Return the (x, y) coordinate for the center point of the cell that contains the specified text.  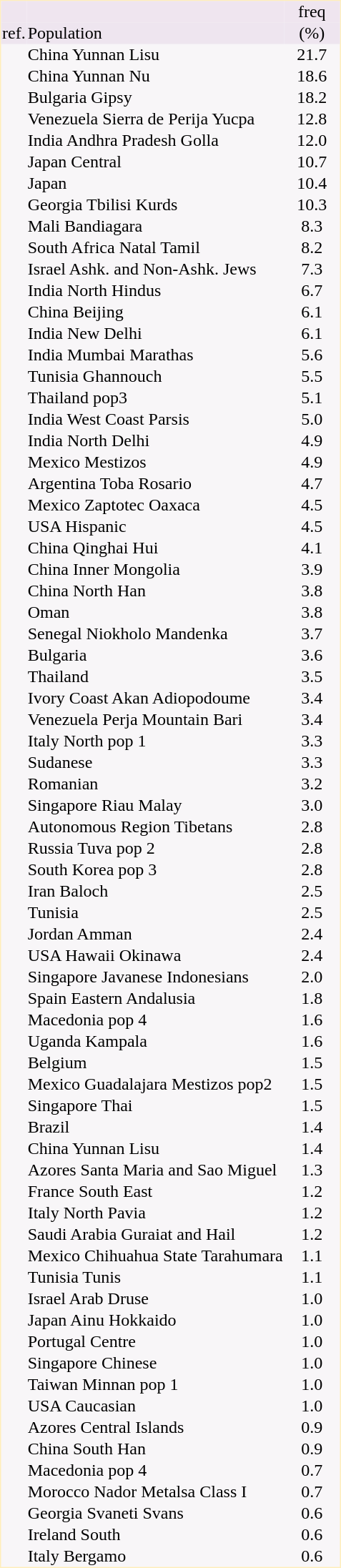
Population (155, 34)
21.7 (312, 55)
Mexico Guadalajara Mestizos pop2 (155, 1085)
Georgia Svaneti Svans (155, 1514)
Mali Bandiagara (155, 227)
Ivory Coast Akan Adiopodoume (155, 699)
Bulgaria (155, 656)
Japan (155, 184)
freq (312, 12)
Taiwan Minnan pop 1 (155, 1385)
South Korea pop 3 (155, 870)
5.0 (312, 420)
India Andhra Pradesh Golla (155, 141)
Ireland South (155, 1535)
6.7 (312, 291)
India North Delhi (155, 441)
China Yunnan Nu (155, 77)
Italy North Pavia (155, 1213)
5.5 (312, 377)
Senegal Niokholo Mandenka (155, 634)
Italy Bergamo (155, 1557)
India Mumbai Marathas (155, 355)
China South Han (155, 1449)
Uganda Kampala (155, 1042)
Spain Eastern Andalusia (155, 999)
USA Hawaii Okinawa (155, 956)
Venezuela Perja Mountain Bari (155, 720)
Romanian (155, 784)
USA Caucasian (155, 1406)
Saudi Arabia Guraiat and Hail (155, 1235)
Mexico Zaptotec Oaxaca (155, 506)
3.9 (312, 570)
Brazil (155, 1128)
3.5 (312, 677)
4.1 (312, 548)
12.8 (312, 119)
2.0 (312, 977)
Azores Santa Maria and Sao Miguel (155, 1170)
Portugal Centre (155, 1342)
China North Han (155, 591)
8.3 (312, 227)
Argentina Toba Rosario (155, 484)
4.7 (312, 484)
Japan Central (155, 162)
Singapore Chinese (155, 1364)
Mexico Chihuahua State Tarahumara (155, 1256)
18.2 (312, 98)
India West Coast Parsis (155, 420)
3.6 (312, 656)
Tunisia (155, 913)
Thailand (155, 677)
South Africa Natal Tamil (155, 248)
Bulgaria Gipsy (155, 98)
Georgia Tbilisi Kurds (155, 205)
China Beijing (155, 312)
3.2 (312, 784)
Tunisia Ghannouch (155, 377)
China Inner Mongolia (155, 570)
3.0 (312, 806)
Jordan Amman (155, 935)
Japan Ainu Hokkaido (155, 1321)
Israel Arab Druse (155, 1299)
Iran Baloch (155, 892)
India North Hindus (155, 291)
USA Hispanic (155, 527)
8.2 (312, 248)
Oman (155, 613)
10.7 (312, 162)
18.6 (312, 77)
Russia Tuva pop 2 (155, 849)
1.8 (312, 999)
Singapore Riau Malay (155, 806)
India New Delhi (155, 334)
5.1 (312, 398)
7.3 (312, 270)
Sudanese (155, 763)
5.6 (312, 355)
Morocco Nador Metalsa Class I (155, 1492)
Venezuela Sierra de Perija Yucpa (155, 119)
Azores Central Islands (155, 1428)
10.4 (312, 184)
Singapore Javanese Indonesians (155, 977)
France South East (155, 1192)
China Qinghai Hui (155, 548)
Thailand pop3 (155, 398)
Tunisia Tunis (155, 1278)
Singapore Thai (155, 1106)
Autonomous Region Tibetans (155, 827)
Mexico Mestizos (155, 463)
Israel Ashk. and Non-Ashk. Jews (155, 270)
(%) (312, 34)
1.3 (312, 1170)
12.0 (312, 141)
3.7 (312, 634)
10.3 (312, 205)
Belgium (155, 1063)
ref. (14, 34)
Italy North pop 1 (155, 741)
